Detect which cell encompasses the target text, then output its (x, y) center coordinate. 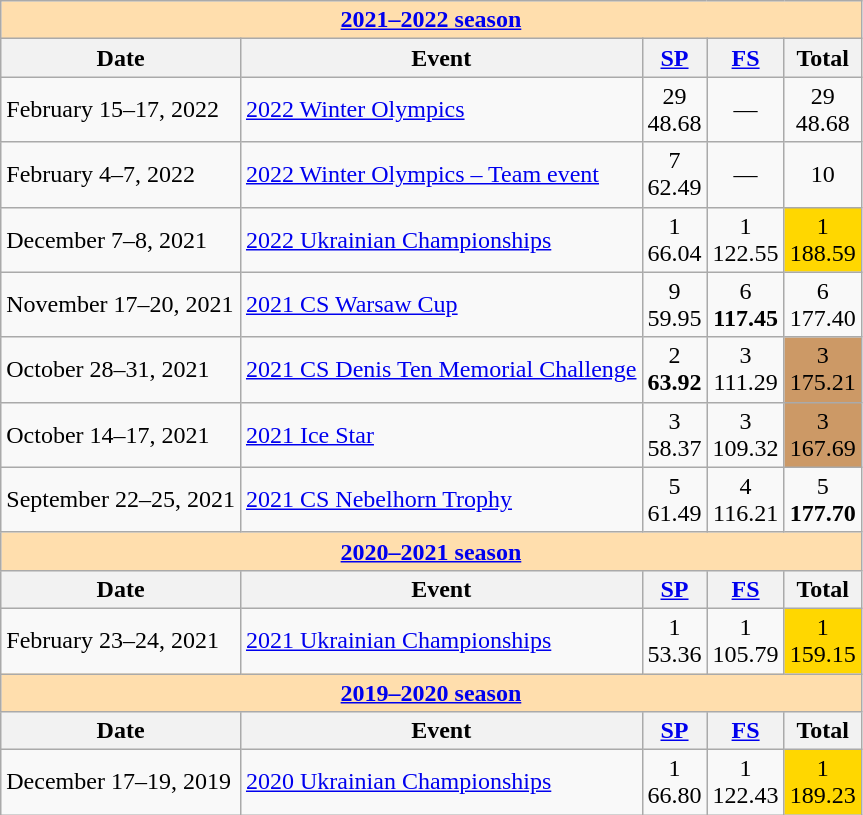
3 175.21 (822, 370)
2021 Ukrainian Championships (441, 640)
October 28–31, 2021 (121, 370)
2022 Winter Olympics – Team event (441, 174)
2022 Ukrainian Championships (441, 240)
3 111.29 (746, 370)
9 59.95 (674, 304)
2020 Ukrainian Championships (441, 782)
2019–2020 season (431, 693)
November 17–20, 2021 (121, 304)
1 188.59 (822, 240)
February 23–24, 2021 (121, 640)
2020–2021 season (431, 551)
5 177.70 (822, 500)
2 63.92 (674, 370)
December 7–8, 2021 (121, 240)
3 167.69 (822, 434)
6 117.45 (746, 304)
2021 Ice Star (441, 434)
2021 CS Denis Ten Memorial Challenge (441, 370)
1 122.43 (746, 782)
4 116.21 (746, 500)
10 (822, 174)
February 15–17, 2022 (121, 110)
1 53.36 (674, 640)
3 58.37 (674, 434)
2021 CS Warsaw Cup (441, 304)
2022 Winter Olympics (441, 110)
1 122.55 (746, 240)
December 17–19, 2019 (121, 782)
2021 CS Nebelhorn Trophy (441, 500)
February 4–7, 2022 (121, 174)
6 177.40 (822, 304)
1 189.23 (822, 782)
7 62.49 (674, 174)
1 159.15 (822, 640)
1 105.79 (746, 640)
5 61.49 (674, 500)
2021–2022 season (431, 20)
3 109.32 (746, 434)
October 14–17, 2021 (121, 434)
1 66.80 (674, 782)
September 22–25, 2021 (121, 500)
1 66.04 (674, 240)
